Determine the [x, y] coordinate at the center of the cell enclosing the given text.  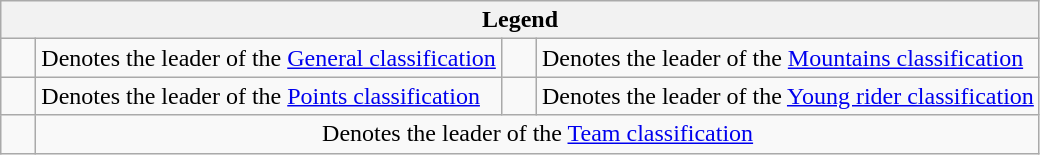
Denotes the leader of the General classification [269, 58]
Legend [520, 20]
Denotes the leader of the Team classification [538, 134]
Denotes the leader of the Points classification [269, 96]
Denotes the leader of the Young rider classification [788, 96]
Denotes the leader of the Mountains classification [788, 58]
